Find where the given text appears and provide that cell's center as (X, Y) coordinate. 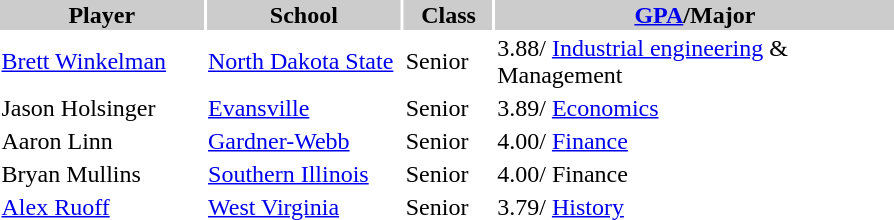
3.89/ Economics (695, 108)
North Dakota State (304, 62)
Brett Winkelman (102, 62)
Southern Illinois (304, 174)
Gardner-Webb (304, 141)
GPA/Major (695, 15)
Bryan Mullins (102, 174)
Player (102, 15)
3.88/ Industrial engineering & Management (695, 62)
Class (448, 15)
Evansville (304, 108)
Jason Holsinger (102, 108)
School (304, 15)
Aaron Linn (102, 141)
